Determine the (X, Y) coordinate at the center of the cell enclosing the given text.  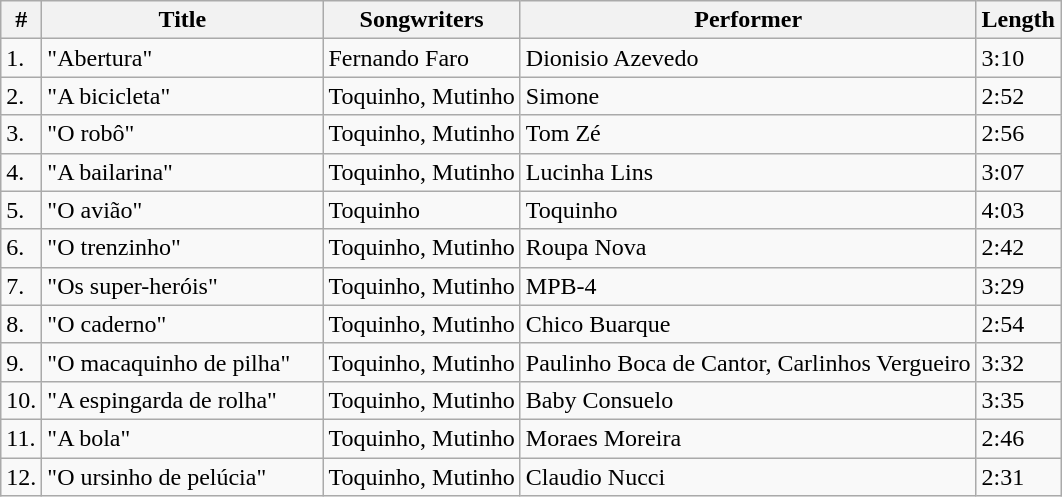
Chico Buarque (748, 324)
"A bailarina" (182, 172)
Claudio Nucci (748, 477)
"O ursinho de pelúcia" (182, 477)
Performer (748, 20)
Moraes Moreira (748, 438)
Simone (748, 96)
2:56 (1018, 134)
8. (22, 324)
3:35 (1018, 400)
2:46 (1018, 438)
Roupa Nova (748, 248)
Tom Zé (748, 134)
Songwriters (422, 20)
3:32 (1018, 362)
MPB-4 (748, 286)
2:31 (1018, 477)
Length (1018, 20)
"O trenzinho" (182, 248)
3:10 (1018, 58)
# (22, 20)
Title (182, 20)
"A espingarda de rolha" (182, 400)
11. (22, 438)
Fernando Faro (422, 58)
4. (22, 172)
Lucinha Lins (748, 172)
4:03 (1018, 210)
2:42 (1018, 248)
"Abertura" (182, 58)
"A bicicleta" (182, 96)
"O robô" (182, 134)
7. (22, 286)
Paulinho Boca de Cantor, Carlinhos Vergueiro (748, 362)
Baby Consuelo (748, 400)
10. (22, 400)
"A bola" (182, 438)
12. (22, 477)
5. (22, 210)
Dionisio Azevedo (748, 58)
2:52 (1018, 96)
3. (22, 134)
"O avião" (182, 210)
"O macaquinho de pilha" (182, 362)
6. (22, 248)
2. (22, 96)
1. (22, 58)
2:54 (1018, 324)
"O caderno" (182, 324)
9. (22, 362)
"Os super-heróis" (182, 286)
3:29 (1018, 286)
3:07 (1018, 172)
